Search for the cell housing the specified text and yield its (x, y) center coordinate. 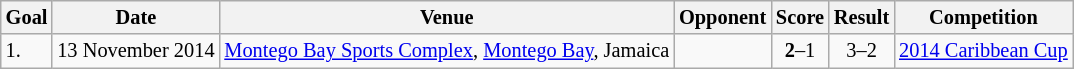
Competition (983, 17)
Result (862, 17)
3–2 (862, 51)
Venue (446, 17)
Goal (27, 17)
1. (27, 51)
Score (800, 17)
13 November 2014 (136, 51)
2–1 (800, 51)
Date (136, 17)
Montego Bay Sports Complex, Montego Bay, Jamaica (446, 51)
Opponent (722, 17)
2014 Caribbean Cup (983, 51)
